Pinpoint the cell where the given text exists, returning its [x, y] midpoint coordinate. 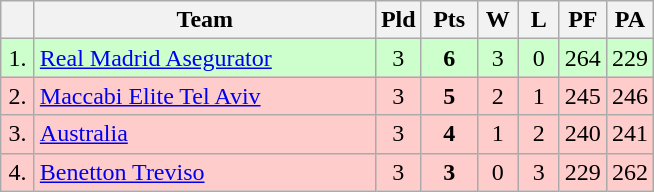
240 [582, 134]
4 [449, 134]
241 [630, 134]
PA [630, 20]
1. [18, 58]
W [498, 20]
Pts [449, 20]
264 [582, 58]
Maccabi Elite Tel Aviv [204, 96]
5 [449, 96]
PF [582, 20]
245 [582, 96]
Pld [398, 20]
246 [630, 96]
L [538, 20]
3. [18, 134]
4. [18, 172]
6 [449, 58]
Real Madrid Asegurator [204, 58]
Team [204, 20]
262 [630, 172]
Australia [204, 134]
Benetton Treviso [204, 172]
2. [18, 96]
